For the text-containing cell, return its midpoint in (X, Y) coordinate format. 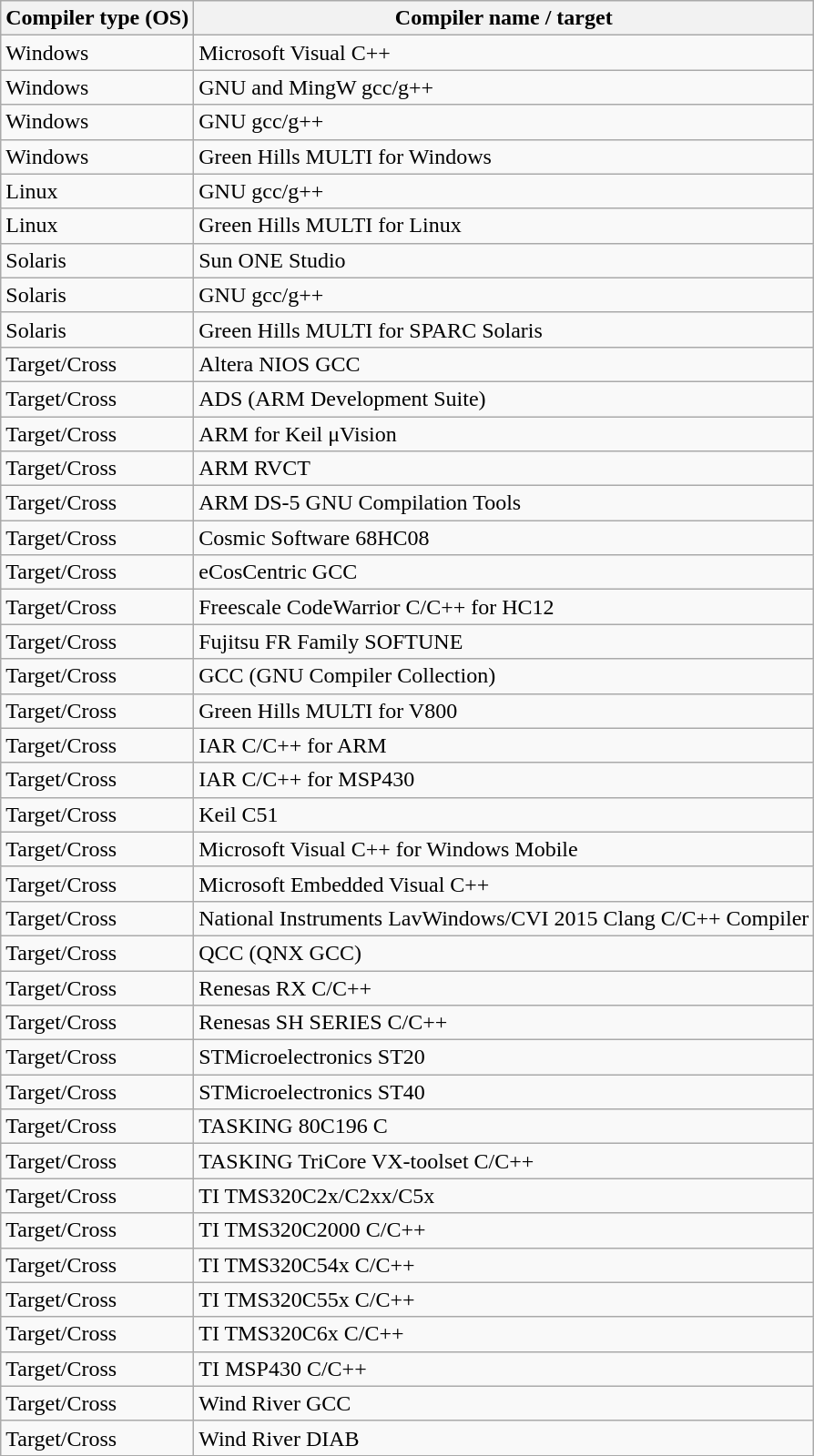
TI TMS320C2x/C2xx/C5x (504, 1196)
Microsoft Visual C++ for Windows Mobile (504, 849)
ARM DS-5 GNU Compilation Tools (504, 503)
Microsoft Embedded Visual C++ (504, 884)
ADS (ARM Development Suite) (504, 399)
Microsoft Visual C++ (504, 53)
TI TMS320C2000 C/C++ (504, 1230)
ARM RVCT (504, 469)
GNU and MingW gcc/g++ (504, 87)
Compiler type (OS) (97, 18)
Renesas RX C/C++ (504, 987)
Green Hills MULTI for SPARC Solaris (504, 329)
Compiler name / target (504, 18)
TASKING 80C196 C (504, 1127)
Altera NIOS GCC (504, 364)
TI TMS320C55x C/C++ (504, 1299)
IAR C/C++ for ARM (504, 745)
Wind River GCC (504, 1403)
TASKING TriCore VX-toolset C/C++ (504, 1161)
Freescale CodeWarrior C/C++ for HC12 (504, 607)
STMicroelectronics ST40 (504, 1092)
Green Hills MULTI for V800 (504, 711)
ARM for Keil μVision (504, 434)
IAR C/C++ for MSP430 (504, 780)
Green Hills MULTI for Windows (504, 157)
QCC (QNX GCC) (504, 953)
Renesas SH SERIES C/C++ (504, 1023)
TI TMS320C6x C/C++ (504, 1334)
Wind River DIAB (504, 1438)
Sun ONE Studio (504, 260)
Keil C51 (504, 814)
eCosCentric GCC (504, 572)
Green Hills MULTI for Linux (504, 226)
National Instruments LavWindows/CVI 2015 Clang C/C++ Compiler (504, 918)
TI MSP430 C/C++ (504, 1369)
STMicroelectronics ST20 (504, 1057)
Cosmic Software 68HC08 (504, 538)
Fujitsu FR Family SOFTUNE (504, 642)
TI TMS320C54x C/C++ (504, 1265)
GCC (GNU Compiler Collection) (504, 676)
